Locate the cell with the specified text and output its [x, y] center coordinate. 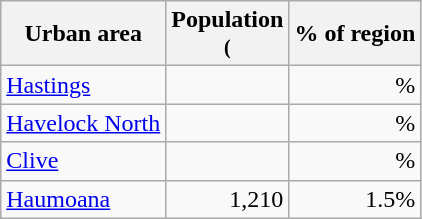
Havelock North [84, 123]
1,210 [228, 199]
Haumoana [84, 199]
Urban area [84, 34]
1.5% [355, 199]
Clive [84, 161]
% of region [355, 34]
Population( [228, 34]
Hastings [84, 85]
